Detect which cell encompasses the target text, then output its (x, y) center coordinate. 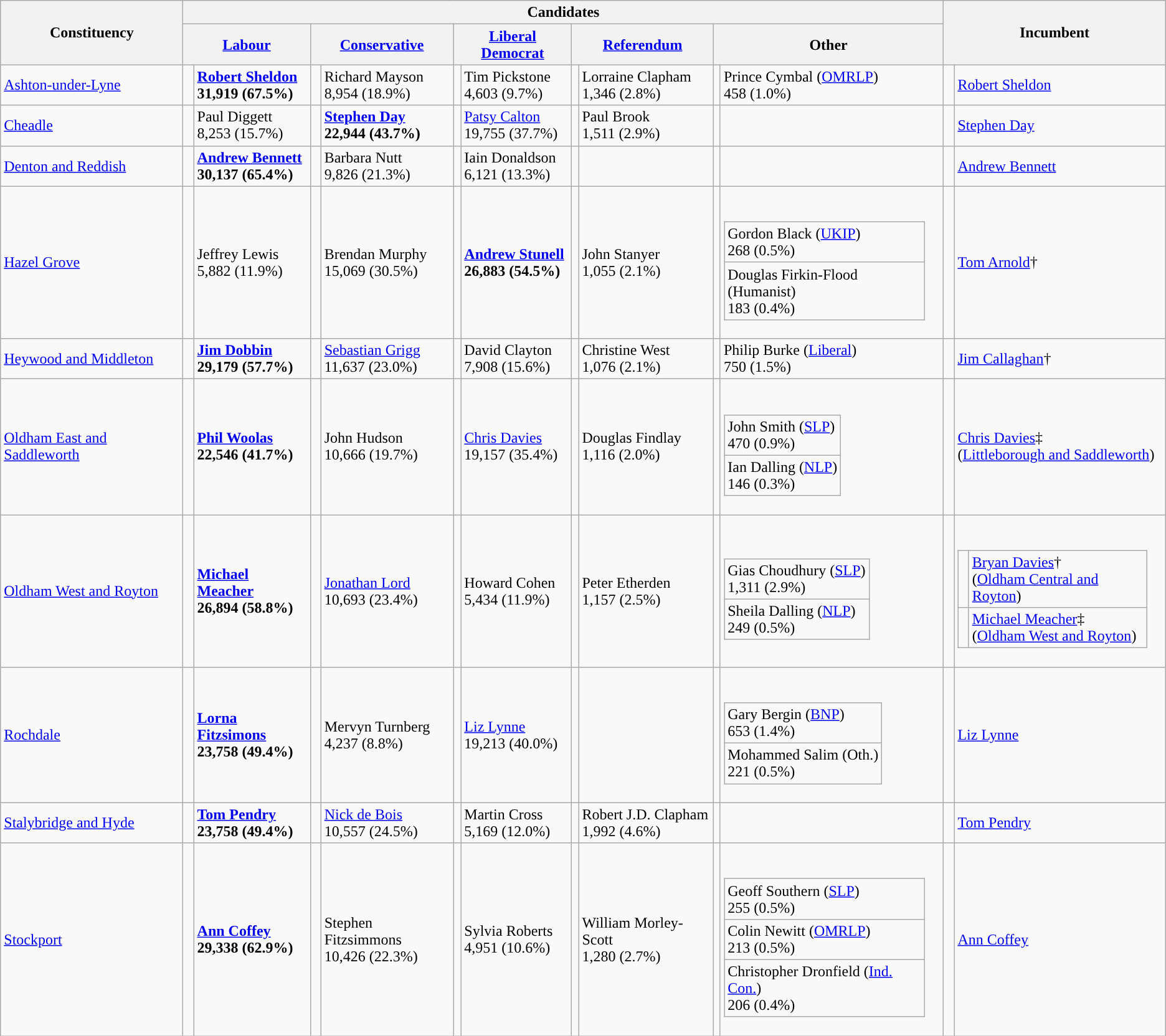
Paul Brook1,511 (2.9%) (646, 126)
Jim Dobbin29,179 (57.7%) (252, 359)
Heywood and Middleton (92, 359)
Patsy Calton19,755 (37.7%) (516, 126)
Bryan Davies†(Oldham Central and Royton) (1058, 579)
John Smith (SLP)470 (0.9%) (782, 435)
Other (828, 45)
David Clayton7,908 (15.6%) (516, 359)
Geoff Southern (SLP)255 (0.5%) Colin Newitt (OMRLP)213 (0.5%) Christopher Dronfield (Ind. Con.)206 (0.4%) (832, 939)
Peter Etherden1,157 (2.5%) (646, 590)
Conservative (382, 45)
Douglas Firkin-Flood (Humanist)183 (0.4%) (825, 291)
Constituency (92, 32)
Referendum (643, 45)
Andrew Bennett30,137 (65.4%) (252, 166)
Douglas Findlay1,116 (2.0%) (646, 447)
Liz Lynne19,213 (40.0%) (516, 735)
Paul Diggett8,253 (15.7%) (252, 126)
Jim Callaghan† (1060, 359)
Jeffrey Lewis5,882 (11.9%) (252, 263)
Robert Sheldon (1060, 85)
Martin Cross5,169 (12.0%) (516, 823)
Gordon Black (UKIP)268 (0.5%) (825, 242)
Bryan Davies†(Oldham Central and Royton) Michael Meacher‡(Oldham West and Royton) (1060, 590)
Stalybridge and Hyde (92, 823)
Robert Sheldon31,919 (67.5%) (252, 85)
Howard Cohen5,434 (11.9%) (516, 590)
Stephen Fitzsimmons10,426 (22.3%) (387, 939)
Tom Pendry (1060, 823)
Michael Meacher‡(Oldham West and Royton) (1058, 628)
Tom Arnold† (1060, 263)
Chris Davies‡(Littleborough and Saddleworth) (1060, 447)
Iain Donaldson6,121 (13.3%) (516, 166)
Brendan Murphy15,069 (30.5%) (387, 263)
Stephen Day (1060, 126)
John Smith (SLP)470 (0.9%) Ian Dalling (NLP)146 (0.3%) (832, 447)
Gary Bergin (BNP)653 (1.4%) (803, 722)
John Hudson10,666 (19.7%) (387, 447)
Denton and Reddish (92, 166)
Hazel Grove (92, 263)
Phil Woolas22,546 (41.7%) (252, 447)
Candidates (563, 12)
Gary Bergin (BNP)653 (1.4%) Mohammed Salim (Oth.)221 (0.5%) (832, 735)
Christine West1,076 (2.1%) (646, 359)
Richard Mayson8,954 (18.9%) (387, 85)
Gias Choudhury (SLP)1,311 (2.9%) (797, 579)
Christopher Dronfield (Ind. Con.)206 (0.4%) (825, 988)
Sebastian Grigg11,637 (23.0%) (387, 359)
Sylvia Roberts4,951 (10.6%) (516, 939)
Rochdale (92, 735)
Liz Lynne (1060, 735)
Robert J.D. Clapham1,992 (4.6%) (646, 823)
Gordon Black (UKIP)268 (0.5%) Douglas Firkin-Flood (Humanist)183 (0.4%) (832, 263)
Sheila Dalling (NLP)249 (0.5%) (797, 619)
Stephen Day22,944 (43.7%) (387, 126)
Geoff Southern (SLP)255 (0.5%) (825, 899)
Mervyn Turnberg4,237 (8.8%) (387, 735)
Tim Pickstone4,603 (9.7%) (516, 85)
Oldham East and Saddleworth (92, 447)
Colin Newitt (OMRLP)213 (0.5%) (825, 939)
Andrew Bennett (1060, 166)
Jonathan Lord10,693 (23.4%) (387, 590)
Barbara Nutt9,826 (21.3%) (387, 166)
Incumbent (1055, 32)
Chris Davies19,157 (35.4%) (516, 447)
Gias Choudhury (SLP)1,311 (2.9%) Sheila Dalling (NLP)249 (0.5%) (832, 590)
Prince Cymbal (OMRLP)458 (1.0%) (832, 85)
Andrew Stunell26,883 (54.5%) (516, 263)
William Morley-Scott1,280 (2.7%) (646, 939)
Lorna Fitzsimons23,758 (49.4%) (252, 735)
Ann Coffey (1060, 939)
Ian Dalling (NLP)146 (0.3%) (782, 476)
Lorraine Clapham1,346 (2.8%) (646, 85)
Ann Coffey29,338 (62.9%) (252, 939)
Tom Pendry23,758 (49.4%) (252, 823)
Labour (247, 45)
Oldham West and Royton (92, 590)
John Stanyer1,055 (2.1%) (646, 263)
Philip Burke (Liberal)750 (1.5%) (832, 359)
Ashton-under-Lyne (92, 85)
Michael Meacher26,894 (58.8%) (252, 590)
Stockport (92, 939)
Nick de Bois10,557 (24.5%) (387, 823)
Mohammed Salim (Oth.)221 (0.5%) (803, 763)
Cheadle (92, 126)
Liberal Democrat (513, 45)
